Scan for the cell matching the given text and deliver its (X, Y) coordinate at center. 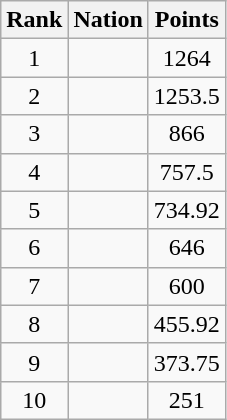
757.5 (186, 172)
866 (186, 134)
Nation (108, 20)
646 (186, 248)
1264 (186, 58)
Rank (34, 20)
10 (34, 400)
6 (34, 248)
5 (34, 210)
8 (34, 324)
373.75 (186, 362)
2 (34, 96)
9 (34, 362)
1253.5 (186, 96)
734.92 (186, 210)
455.92 (186, 324)
Points (186, 20)
600 (186, 286)
251 (186, 400)
7 (34, 286)
1 (34, 58)
3 (34, 134)
4 (34, 172)
